Return the (x, y) coordinate for the center point of the cell that contains the specified text.  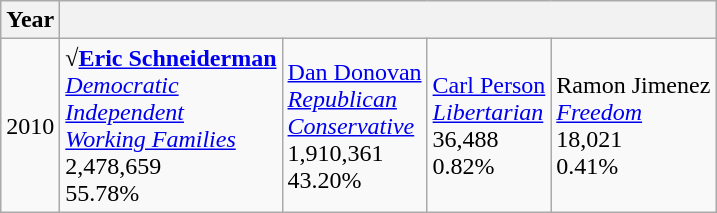
√Eric SchneidermanDemocraticIndependentWorking Families2,478,65955.78% (171, 126)
Year (30, 20)
2010 (30, 126)
Carl PersonLibertarian36,4880.82% (489, 126)
Dan DonovanRepublicanConservative1,910,36143.20% (354, 126)
Ramon JimenezFreedom18,0210.41% (634, 126)
